Locate the cell with the specified text and output its (x, y) center coordinate. 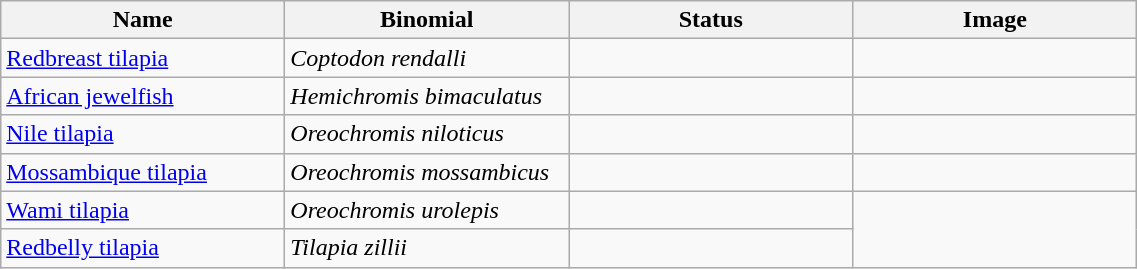
Redbreast tilapia (143, 58)
Name (143, 20)
Hemichromis bimaculatus (427, 96)
Nile tilapia (143, 134)
Redbelly tilapia (143, 248)
Tilapia zillii (427, 248)
Binomial (427, 20)
African jewelfish (143, 96)
Wami tilapia (143, 210)
Coptodon rendalli (427, 58)
Oreochromis mossambicus (427, 172)
Image (995, 20)
Oreochromis niloticus (427, 134)
Oreochromis urolepis (427, 210)
Mossambique tilapia (143, 172)
Status (711, 20)
